Find where the given text appears and provide that cell's center as (x, y) coordinate. 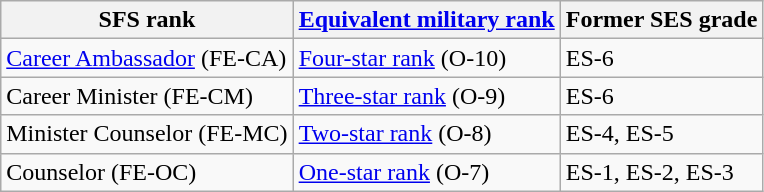
Four-star rank (O-10) (426, 58)
Counselor (FE-OC) (147, 172)
SFS rank (147, 20)
Career Minister (FE-CM) (147, 96)
Career Ambassador (FE-CA) (147, 58)
One-star rank (O-7) (426, 172)
ES-1, ES-2, ES-3 (662, 172)
Former SES grade (662, 20)
Minister Counselor (FE-MC) (147, 134)
ES-4, ES-5 (662, 134)
Equivalent military rank (426, 20)
Two-star rank (O-8) (426, 134)
Three-star rank (O-9) (426, 96)
